Capture the cell that displays the provided text and extract its (x, y) central coordinate. 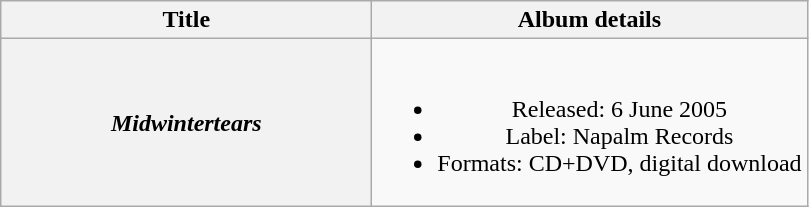
Title (186, 20)
Album details (590, 20)
Released: 6 June 2005Label: Napalm RecordsFormats: CD+DVD, digital download (590, 122)
Midwintertears (186, 122)
